Detect which cell encompasses the target text, then output its (x, y) center coordinate. 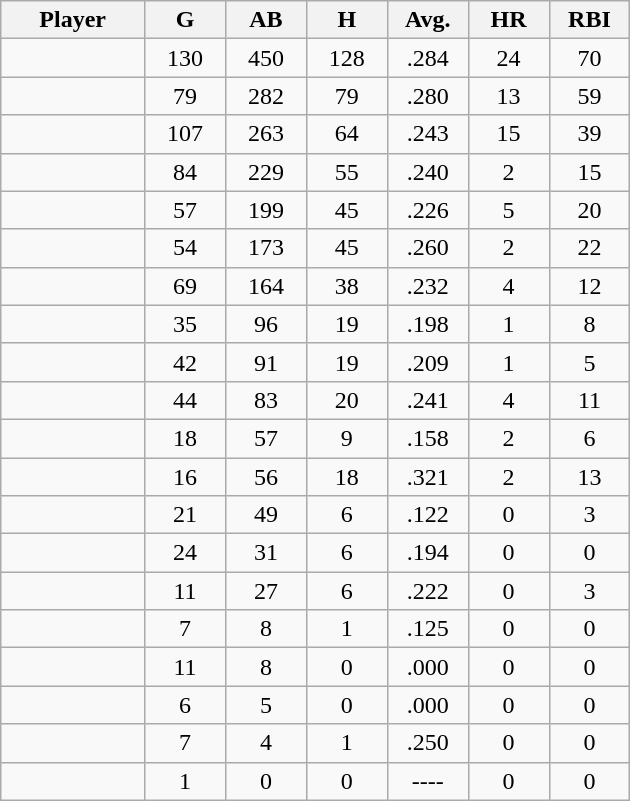
.260 (428, 248)
54 (186, 248)
35 (186, 324)
.194 (428, 553)
.321 (428, 477)
HR (508, 20)
22 (590, 248)
.232 (428, 286)
39 (590, 134)
49 (266, 515)
.222 (428, 591)
RBI (590, 20)
12 (590, 286)
Player (73, 20)
16 (186, 477)
AB (266, 20)
173 (266, 248)
84 (186, 172)
21 (186, 515)
38 (346, 286)
164 (266, 286)
91 (266, 362)
.158 (428, 438)
56 (266, 477)
Avg. (428, 20)
.122 (428, 515)
27 (266, 591)
229 (266, 172)
70 (590, 58)
263 (266, 134)
128 (346, 58)
.250 (428, 743)
.280 (428, 96)
44 (186, 400)
199 (266, 210)
64 (346, 134)
282 (266, 96)
.226 (428, 210)
83 (266, 400)
42 (186, 362)
130 (186, 58)
107 (186, 134)
31 (266, 553)
---- (428, 781)
450 (266, 58)
.240 (428, 172)
55 (346, 172)
.243 (428, 134)
.125 (428, 629)
.198 (428, 324)
G (186, 20)
.241 (428, 400)
H (346, 20)
69 (186, 286)
.284 (428, 58)
96 (266, 324)
59 (590, 96)
9 (346, 438)
.209 (428, 362)
